Provide the [X, Y] coordinate of the cell's center where the given text is located.  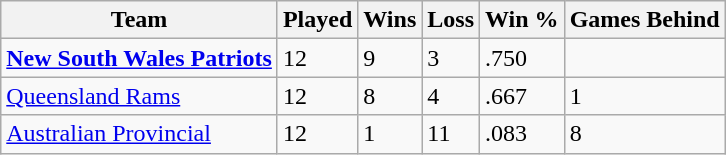
.083 [522, 134]
New South Wales Patriots [140, 58]
Wins [390, 20]
3 [451, 58]
Games Behind [644, 20]
Win % [522, 20]
11 [451, 134]
4 [451, 96]
Queensland Rams [140, 96]
Team [140, 20]
.750 [522, 58]
Played [317, 20]
9 [390, 58]
Australian Provincial [140, 134]
.667 [522, 96]
Loss [451, 20]
